Return the [x, y] coordinate for the center point of the cell that contains the specified text.  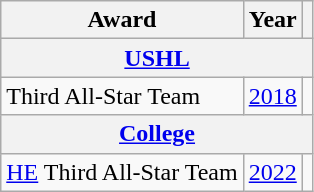
USHL [158, 58]
Year [272, 20]
2018 [272, 96]
HE Third All-Star Team [122, 172]
College [158, 134]
2022 [272, 172]
Award [122, 20]
Third All-Star Team [122, 96]
